Return the [x, y] coordinate for the center point of the cell that contains the specified text.  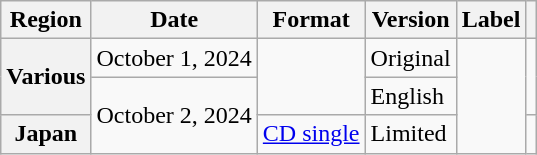
October 2, 2024 [174, 115]
Limited [410, 134]
Label [491, 20]
October 1, 2024 [174, 58]
Version [410, 20]
Various [46, 77]
CD single [311, 134]
Region [46, 20]
Japan [46, 134]
English [410, 96]
Date [174, 20]
Original [410, 58]
Format [311, 20]
